Detect which cell encompasses the target text, then output its (x, y) center coordinate. 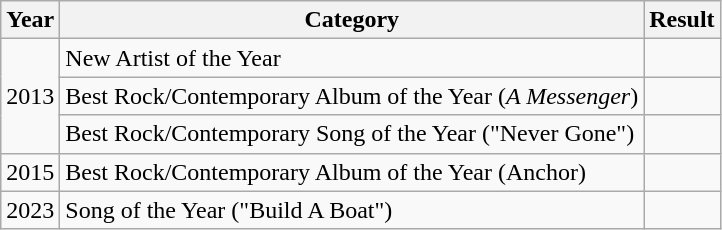
2013 (30, 96)
Result (682, 20)
Year (30, 20)
New Artist of the Year (352, 58)
2015 (30, 172)
Best Rock/Contemporary Song of the Year ("Never Gone") (352, 134)
Category (352, 20)
2023 (30, 210)
Best Rock/Contemporary Album of the Year (Anchor) (352, 172)
Best Rock/Contemporary Album of the Year (A Messenger) (352, 96)
Song of the Year ("Build A Boat") (352, 210)
